For the text-containing cell, return its midpoint in (X, Y) coordinate format. 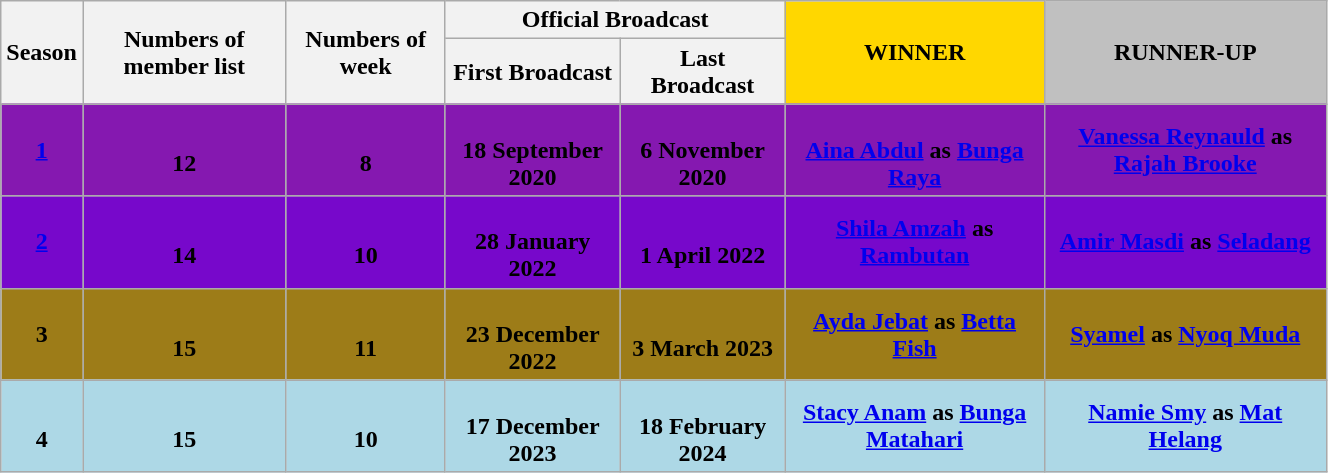
Ayda Jebat as Betta Fish (914, 334)
4 (42, 426)
Shila Amzah as Rambutan (914, 242)
12 (184, 150)
Namie Smy as Mat Helang (1185, 426)
Aina Abdul as Bunga Raya (914, 150)
14 (184, 242)
23 December 2022 (532, 334)
RUNNER-UP (1185, 52)
8 (366, 150)
Numbers of week (366, 52)
17 December 2023 (532, 426)
Stacy Anam as Bunga Matahari (914, 426)
1 April 2022 (702, 242)
Last Broadcast (702, 72)
Official Broadcast (615, 20)
First Broadcast (532, 72)
3 (42, 334)
11 (366, 334)
6 November 2020 (702, 150)
18 September 2020 (532, 150)
3 March 2023 (702, 334)
Season (42, 52)
Vanessa Reynauld as Rajah Brooke (1185, 150)
Syamel as Nyoq Muda (1185, 334)
18 February 2024 (702, 426)
Numbers of member list (184, 52)
Amir Masdi as Seladang (1185, 242)
28 January 2022 (532, 242)
2 (42, 242)
WINNER (914, 52)
1 (42, 150)
